Return the (x, y) coordinate for the center point of the cell that contains the specified text.  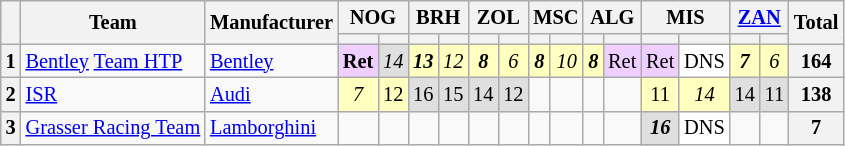
10 (566, 61)
MSC (556, 17)
ZAN (760, 17)
Audi (272, 94)
ALG (612, 17)
Bentley (272, 61)
Lamborghini (272, 128)
ISR (114, 94)
MIS (685, 17)
3 (11, 128)
ZOL (498, 17)
164 (816, 61)
Manufacturer (272, 22)
138 (816, 94)
Team (114, 22)
15 (453, 94)
Total (816, 22)
Grasser Racing Team (114, 128)
2 (11, 94)
NOG (373, 17)
BRH (438, 17)
1 (11, 61)
13 (423, 61)
Bentley Team HTP (114, 61)
